Extract the (x, y) coordinate from the center of the cell holding the provided text.  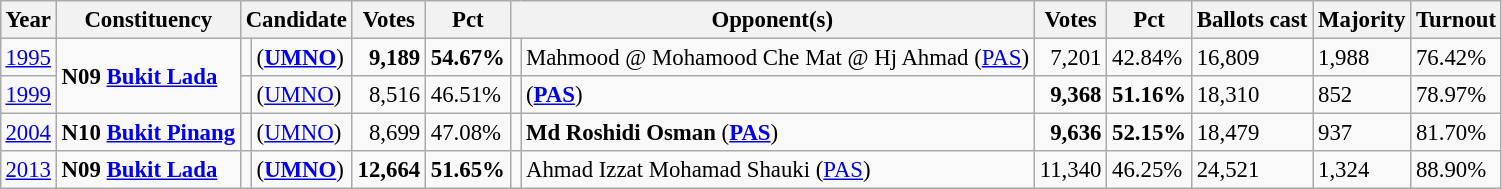
Year (28, 20)
51.16% (1150, 95)
54.67% (468, 57)
Md Roshidi Osman (PAS) (778, 133)
Candidate (296, 20)
47.08% (468, 133)
8,699 (388, 133)
1999 (28, 95)
937 (1362, 133)
2013 (28, 170)
Ballots cast (1252, 20)
81.70% (1456, 133)
46.25% (1150, 170)
9,189 (388, 57)
24,521 (1252, 170)
852 (1362, 95)
8,516 (388, 95)
9,368 (1070, 95)
52.15% (1150, 133)
1,988 (1362, 57)
Ahmad Izzat Mohamad Shauki (PAS) (778, 170)
2004 (28, 133)
11,340 (1070, 170)
78.97% (1456, 95)
16,809 (1252, 57)
18,479 (1252, 133)
Mahmood @ Mohamood Che Mat @ Hj Ahmad (PAS) (778, 57)
12,664 (388, 170)
42.84% (1150, 57)
88.90% (1456, 170)
51.65% (468, 170)
Opponent(s) (772, 20)
46.51% (468, 95)
Majority (1362, 20)
1995 (28, 57)
1,324 (1362, 170)
Turnout (1456, 20)
76.42% (1456, 57)
N10 Bukit Pinang (148, 133)
9,636 (1070, 133)
(PAS) (778, 95)
7,201 (1070, 57)
Constituency (148, 20)
18,310 (1252, 95)
